For the text-containing cell, return its midpoint in [x, y] coordinate format. 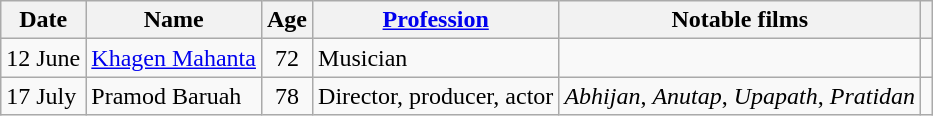
Notable films [740, 20]
Director, producer, actor [436, 96]
Date [44, 20]
Age [286, 20]
12 June [44, 58]
Name [174, 20]
17 July [44, 96]
78 [286, 96]
Abhijan, Anutap, Upapath, Pratidan [740, 96]
Pramod Baruah [174, 96]
Khagen Mahanta [174, 58]
Musician [436, 58]
Profession [436, 20]
72 [286, 58]
